Search for the cell housing the specified text and yield its [X, Y] center coordinate. 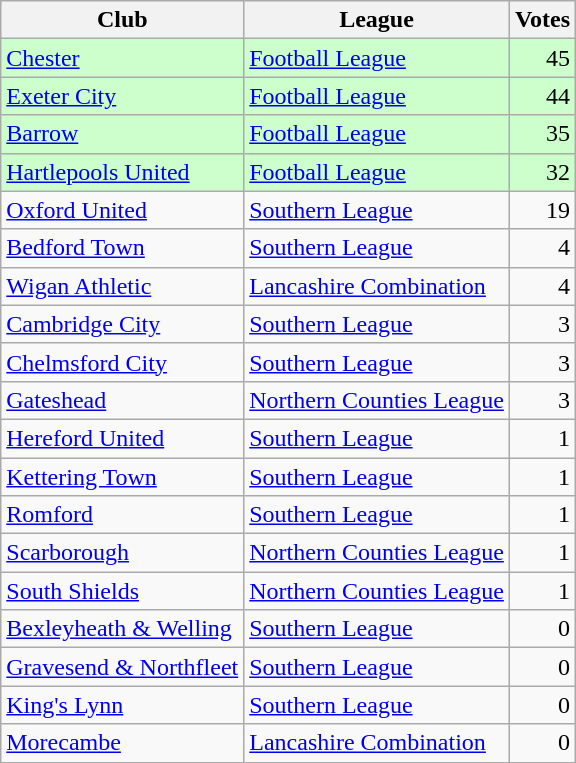
Romford [122, 515]
King's Lynn [122, 705]
Club [122, 20]
45 [542, 58]
League [377, 20]
44 [542, 96]
Chester [122, 58]
Wigan Athletic [122, 286]
Scarborough [122, 553]
Gateshead [122, 400]
Chelmsford City [122, 362]
Exeter City [122, 96]
Oxford United [122, 210]
19 [542, 210]
Bedford Town [122, 248]
Bexleyheath & Welling [122, 629]
35 [542, 134]
Hartlepools United [122, 172]
Gravesend & Northfleet [122, 667]
Morecambe [122, 743]
Votes [542, 20]
Kettering Town [122, 477]
Hereford United [122, 438]
Cambridge City [122, 324]
32 [542, 172]
South Shields [122, 591]
Barrow [122, 134]
